Identify which cell holds the provided text, then report its (X, Y) central coordinate. 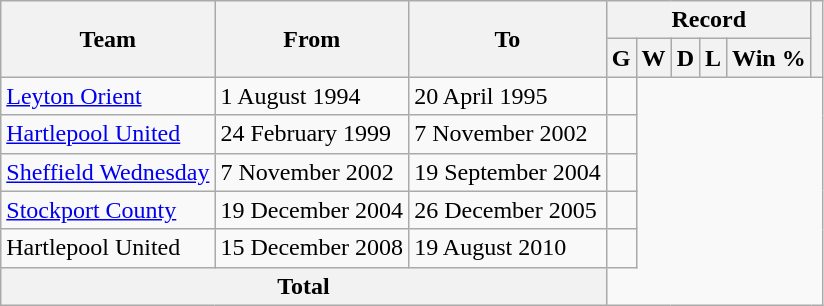
G (621, 58)
19 August 2010 (508, 248)
Leyton Orient (108, 96)
19 September 2004 (508, 172)
Total (304, 286)
Record (708, 20)
L (714, 58)
Sheffield Wednesday (108, 172)
15 December 2008 (312, 248)
Stockport County (108, 210)
From (312, 39)
To (508, 39)
W (654, 58)
20 April 1995 (508, 96)
24 February 1999 (312, 134)
1 August 1994 (312, 96)
Team (108, 39)
19 December 2004 (312, 210)
D (685, 58)
26 December 2005 (508, 210)
Win % (770, 58)
